Return the (X, Y) coordinate for the center point of the cell that contains the specified text.  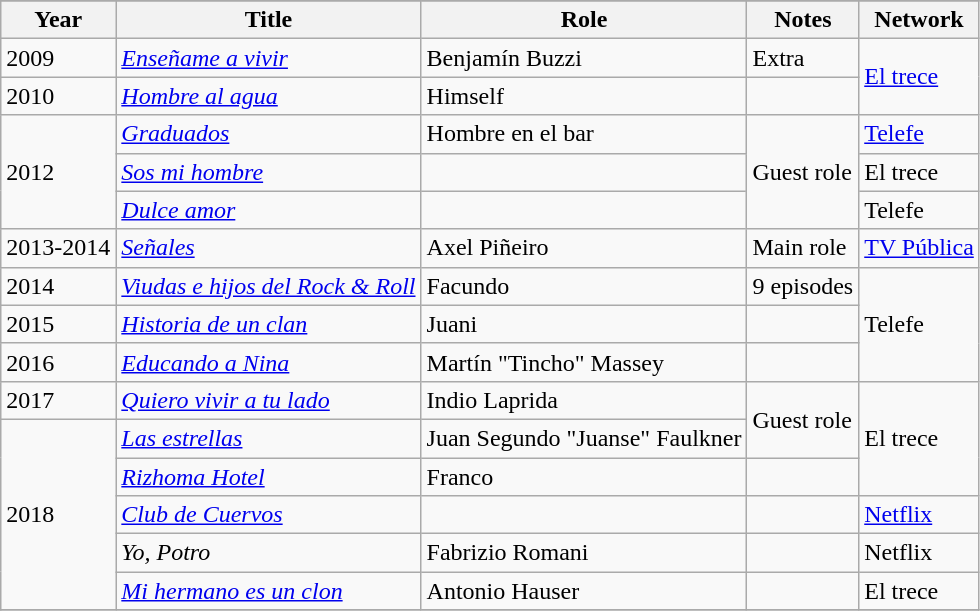
Las estrellas (268, 438)
2018 (58, 514)
Historia de un clan (268, 324)
Indio Laprida (584, 400)
Graduados (268, 134)
Extra (803, 58)
Educando a Nina (268, 362)
Facundo (584, 286)
2013-2014 (58, 248)
Network (920, 20)
Antonio Hauser (584, 591)
Hombre en el bar (584, 134)
Benjamín Buzzi (584, 58)
Rizhoma Hotel (268, 477)
2012 (58, 172)
Year (58, 20)
Señales (268, 248)
Role (584, 20)
2009 (58, 58)
Yo, Potro (268, 553)
2014 (58, 286)
2016 (58, 362)
TV Pública (920, 248)
Martín "Tincho" Massey (584, 362)
Juani (584, 324)
Title (268, 20)
Hombre al agua (268, 96)
Main role (803, 248)
Fabrizio Romani (584, 553)
Dulce amor (268, 210)
Enseñame a vivir (268, 58)
Viudas e hijos del Rock & Roll (268, 286)
2015 (58, 324)
2017 (58, 400)
Notes (803, 20)
9 episodes (803, 286)
Quiero vivir a tu lado (268, 400)
2010 (58, 96)
Mi hermano es un clon (268, 591)
Franco (584, 477)
Sos mi hombre (268, 172)
Juan Segundo "Juanse" Faulkner (584, 438)
Axel Piñeiro (584, 248)
Himself (584, 96)
Club de Cuervos (268, 515)
